Provide the (X, Y) coordinate of the cell's center where the given text is located.  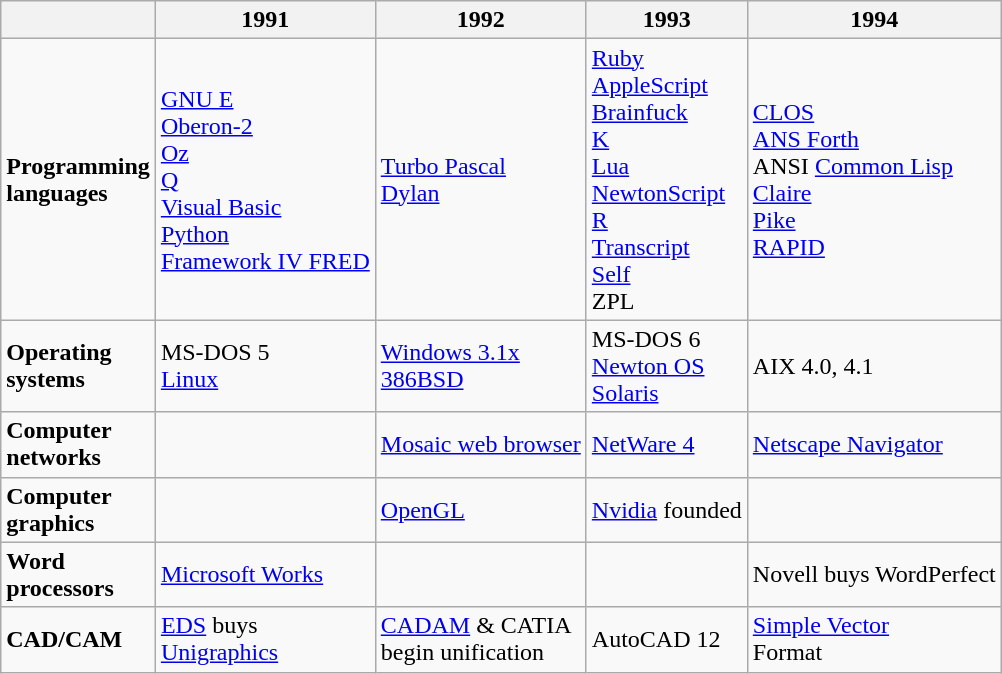
Windows 3.1x386BSD (480, 366)
Turbo PascalDylan (480, 180)
CLOSANS ForthANSI Common LispClairePikeRAPID (874, 180)
CAD/CAM (78, 640)
1994 (874, 20)
RubyAppleScriptBrainfuckKLuaNewtonScriptRTranscriptSelf ZPL (666, 180)
Simple VectorFormat (874, 640)
Programminglanguages (78, 180)
Microsoft Works (265, 574)
AIX 4.0, 4.1 (874, 366)
NetWare 4 (666, 444)
Nvidia founded (666, 510)
MS-DOS 6Newton OSSolaris (666, 366)
CADAM & CATIAbegin unification (480, 640)
1991 (265, 20)
OpenGL (480, 510)
Operatingsystems (78, 366)
Computergraphics (78, 510)
Computernetworks (78, 444)
AutoCAD 12 (666, 640)
GNU EOberon-2OzQVisual BasicPythonFramework IV FRED (265, 180)
1992 (480, 20)
Wordprocessors (78, 574)
EDS buysUnigraphics (265, 640)
Netscape Navigator (874, 444)
1993 (666, 20)
Novell buys WordPerfect (874, 574)
Mosaic web browser (480, 444)
MS-DOS 5Linux (265, 366)
